Locate the cell with the specified text and output its (x, y) center coordinate. 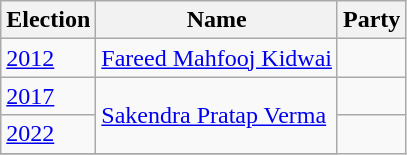
Election (48, 20)
2017 (48, 96)
Name (217, 20)
Fareed Mahfooj Kidwai (217, 58)
2022 (48, 134)
Sakendra Pratap Verma (217, 115)
2012 (48, 58)
Party (371, 20)
